For the text-containing cell, return its midpoint in (x, y) coordinate format. 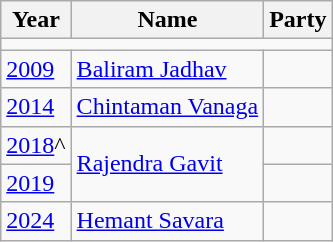
2009 (36, 69)
2019 (36, 183)
Rajendra Gavit (168, 164)
2018^ (36, 145)
Chintaman Vanaga (168, 107)
2024 (36, 221)
Year (36, 20)
Baliram Jadhav (168, 69)
Name (168, 20)
Hemant Savara (168, 221)
Party (298, 20)
2014 (36, 107)
